Output the (x, y) coordinate of the center of the cell containing the given text.  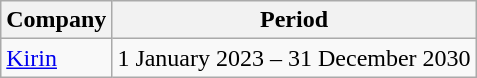
Period (294, 20)
Company (56, 20)
Kirin (56, 58)
1 January 2023 – 31 December 2030 (294, 58)
